Capture the cell that displays the provided text and extract its (x, y) central coordinate. 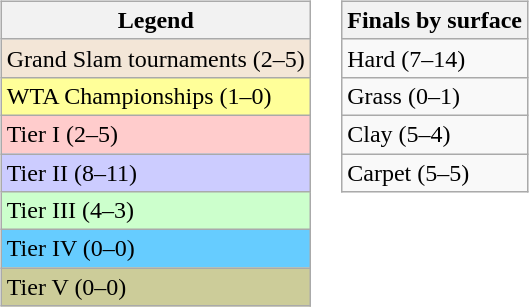
WTA Championships (1–0) (156, 96)
Legend (156, 20)
Tier III (4–3) (156, 211)
Clay (5–4) (435, 134)
Grand Slam tournaments (2–5) (156, 58)
Carpet (5–5) (435, 173)
Tier V (0–0) (156, 287)
Tier II (8–11) (156, 173)
Grass (0–1) (435, 96)
Hard (7–14) (435, 58)
Finals by surface (435, 20)
Tier I (2–5) (156, 134)
Tier IV (0–0) (156, 249)
